Find where the given text appears and provide that cell's center as (x, y) coordinate. 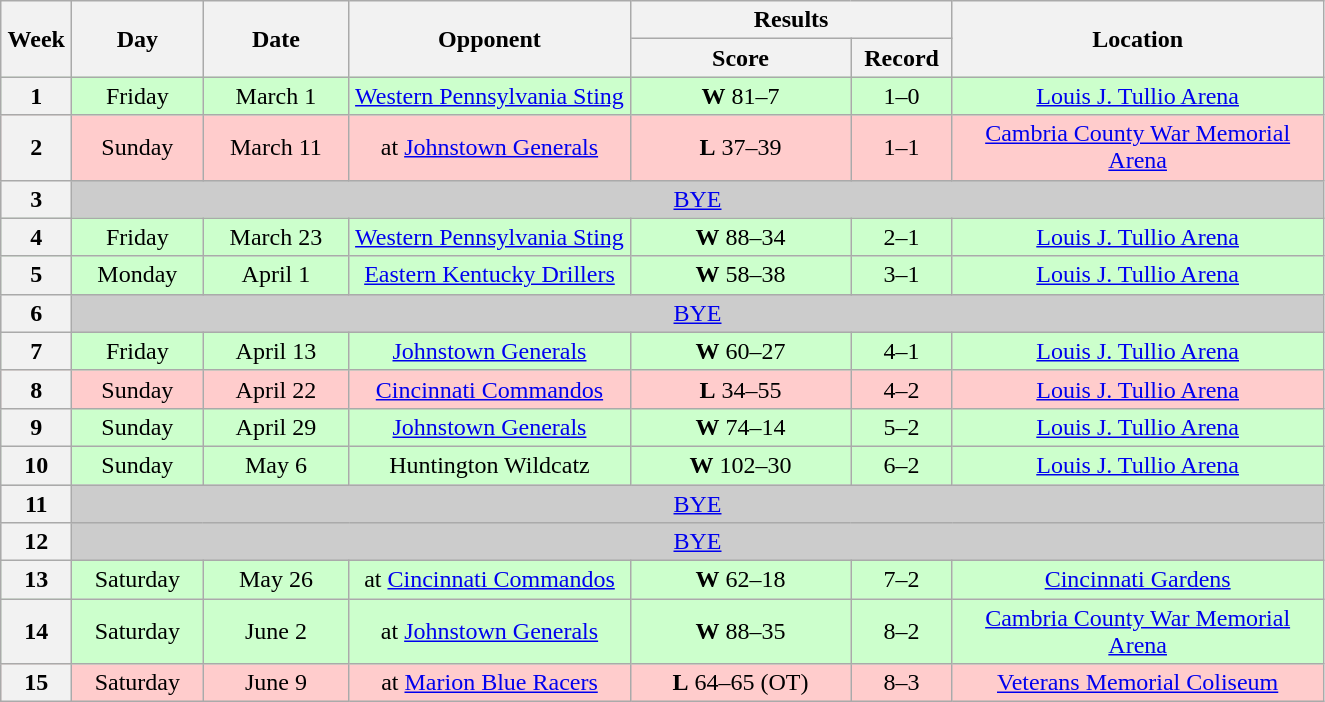
W 62–18 (740, 580)
4–2 (902, 389)
Cincinnati Commandos (490, 389)
14 (36, 632)
April 1 (276, 275)
Opponent (490, 39)
Eastern Kentucky Drillers (490, 275)
3 (36, 199)
1–1 (902, 148)
W 60–27 (740, 351)
1–0 (902, 96)
at Cincinnati Commandos (490, 580)
April 13 (276, 351)
6–2 (902, 465)
Date (276, 39)
6 (36, 313)
10 (36, 465)
7 (36, 351)
4 (36, 237)
9 (36, 427)
June 9 (276, 683)
W 81–7 (740, 96)
Location (1138, 39)
3–1 (902, 275)
5–2 (902, 427)
W 58–38 (740, 275)
8 (36, 389)
Veterans Memorial Coliseum (1138, 683)
Week (36, 39)
Score (740, 58)
2 (36, 148)
Cincinnati Gardens (1138, 580)
W 88–35 (740, 632)
7–2 (902, 580)
W 74–14 (740, 427)
May 26 (276, 580)
13 (36, 580)
2–1 (902, 237)
W 88–34 (740, 237)
1 (36, 96)
8–2 (902, 632)
March 11 (276, 148)
12 (36, 542)
at Marion Blue Racers (490, 683)
15 (36, 683)
4–1 (902, 351)
April 22 (276, 389)
Huntington Wildcatz (490, 465)
March 23 (276, 237)
June 2 (276, 632)
8–3 (902, 683)
L 37–39 (740, 148)
5 (36, 275)
April 29 (276, 427)
Results (791, 20)
W 102–30 (740, 465)
11 (36, 503)
May 6 (276, 465)
Day (138, 39)
Record (902, 58)
March 1 (276, 96)
Monday (138, 275)
L 64–65 (OT) (740, 683)
L 34–55 (740, 389)
